Extract the [X, Y] coordinate from the center of the cell holding the provided text.  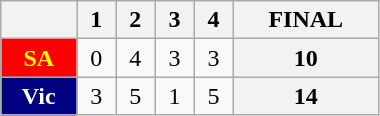
2 [136, 20]
FINAL [306, 20]
SA [39, 58]
14 [306, 96]
Vic [39, 96]
0 [96, 58]
10 [306, 58]
